Scan for the cell matching the given text and deliver its [x, y] coordinate at center. 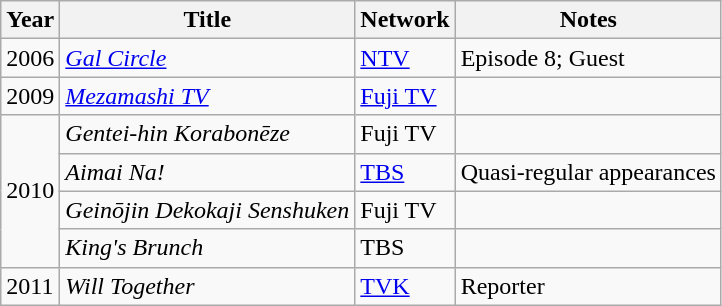
Gentei-hin Korabonēze [208, 134]
Notes [588, 20]
Network [405, 20]
Episode 8; Guest [588, 58]
Title [208, 20]
Geinōjin Dekokaji Senshuken [208, 210]
2009 [30, 96]
Year [30, 20]
TVK [405, 286]
Reporter [588, 286]
Will Together [208, 286]
2010 [30, 191]
Quasi-regular appearances [588, 172]
2006 [30, 58]
2011 [30, 286]
Mezamashi TV [208, 96]
Aimai Na! [208, 172]
King's Brunch [208, 248]
Gal Circle [208, 58]
NTV [405, 58]
